From the cell containing the given text, extract its center point as (X, Y) coordinate. 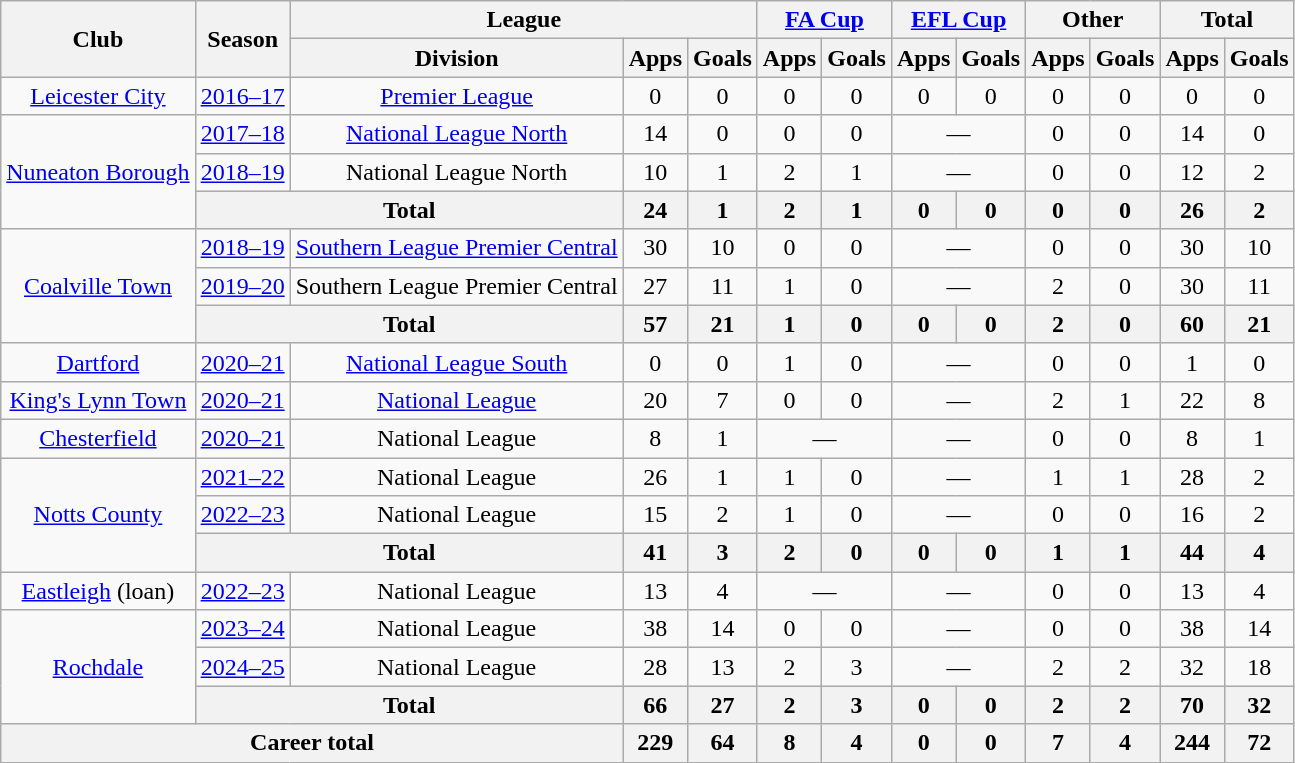
57 (655, 324)
70 (1192, 705)
41 (655, 553)
12 (1192, 172)
Premier League (456, 96)
60 (1192, 324)
League (524, 20)
229 (655, 743)
2017–18 (242, 134)
15 (655, 515)
Division (456, 58)
2023–24 (242, 629)
2019–20 (242, 286)
FA Cup (824, 20)
66 (655, 705)
2021–22 (242, 477)
King's Lynn Town (98, 400)
Leicester City (98, 96)
Nuneaton Borough (98, 172)
18 (1259, 667)
20 (655, 400)
Career total (312, 743)
Rochdale (98, 667)
Other (1093, 20)
24 (655, 210)
16 (1192, 515)
National League South (456, 362)
Coalville Town (98, 286)
Notts County (98, 515)
Eastleigh (loan) (98, 591)
72 (1259, 743)
22 (1192, 400)
2016–17 (242, 96)
Season (242, 39)
44 (1192, 553)
Club (98, 39)
Dartford (98, 362)
64 (723, 743)
EFL Cup (958, 20)
Chesterfield (98, 438)
2024–25 (242, 667)
244 (1192, 743)
